Return the [X, Y] coordinate for the center point of the cell that contains the specified text.  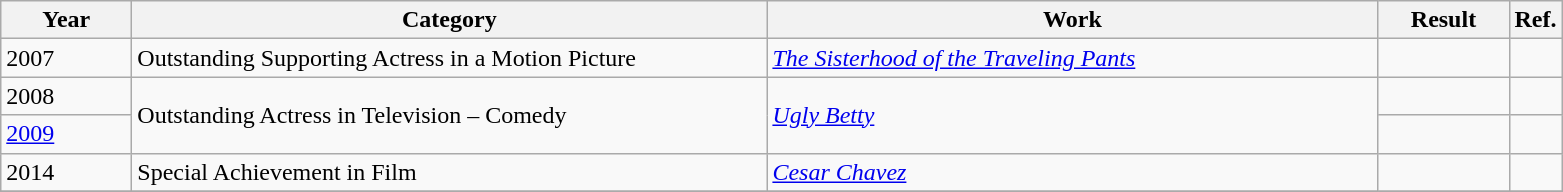
Outstanding Actress in Television – Comedy [450, 115]
Ugly Betty [1072, 115]
Cesar Chavez [1072, 172]
2009 [66, 134]
Result [1444, 20]
The Sisterhood of the Traveling Pants [1072, 58]
Work [1072, 20]
Outstanding Supporting Actress in a Motion Picture [450, 58]
Category [450, 20]
2014 [66, 172]
Year [66, 20]
Special Achievement in Film [450, 172]
2007 [66, 58]
Ref. [1536, 20]
2008 [66, 96]
